Return (X, Y) of the center of cell containing provided text 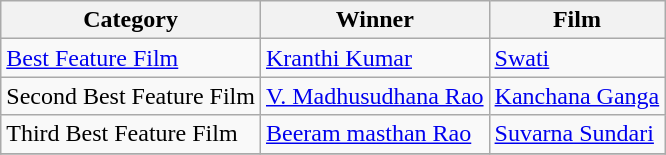
Suvarna Sundari (577, 134)
Category (131, 20)
Kanchana Ganga (577, 96)
Film (577, 20)
Best Feature Film (131, 58)
Winner (374, 20)
Swati (577, 58)
Kranthi Kumar (374, 58)
Second Best Feature Film (131, 96)
Third Best Feature Film (131, 134)
V. Madhusudhana Rao (374, 96)
Beeram masthan Rao (374, 134)
